Identify which cell holds the provided text, then report its (X, Y) central coordinate. 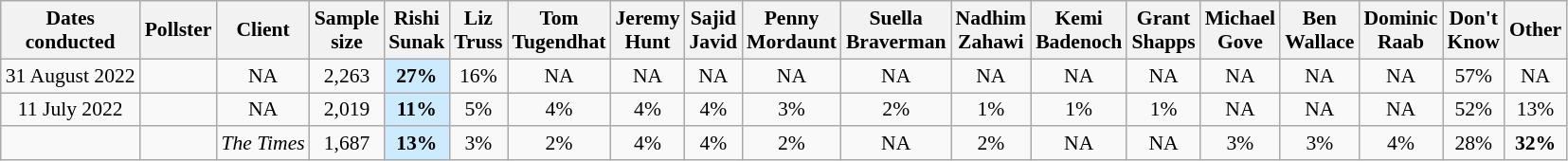
Suella Braverman (896, 30)
31 August 2022 (70, 76)
Grant Shapps (1163, 30)
5% (478, 110)
28% (1474, 144)
Dominic Raab (1400, 30)
2,263 (347, 76)
Liz Truss (478, 30)
Michael Gove (1240, 30)
Ben Wallace (1319, 30)
Penny Mordaunt (792, 30)
Client (262, 30)
Other (1535, 30)
Kemi Badenoch (1078, 30)
Sajid Javid (714, 30)
52% (1474, 110)
11% (417, 110)
Datesconducted (70, 30)
11 July 2022 (70, 110)
57% (1474, 76)
Rishi Sunak (417, 30)
1,687 (347, 144)
The Times (262, 144)
Pollster (178, 30)
Samplesize (347, 30)
Nadhim Zahawi (991, 30)
Tom Tugendhat (559, 30)
Jeremy Hunt (647, 30)
16% (478, 76)
27% (417, 76)
32% (1535, 144)
2,019 (347, 110)
Don't Know (1474, 30)
